Determine the (x, y) coordinate at the center of the cell enclosing the given text.  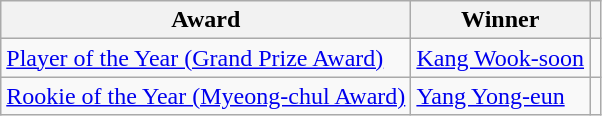
Player of the Year (Grand Prize Award) (206, 58)
Yang Yong-eun (500, 96)
Rookie of the Year (Myeong-chul Award) (206, 96)
Kang Wook-soon (500, 58)
Award (206, 20)
Winner (500, 20)
